Locate the cell with the specified text and output its [x, y] center coordinate. 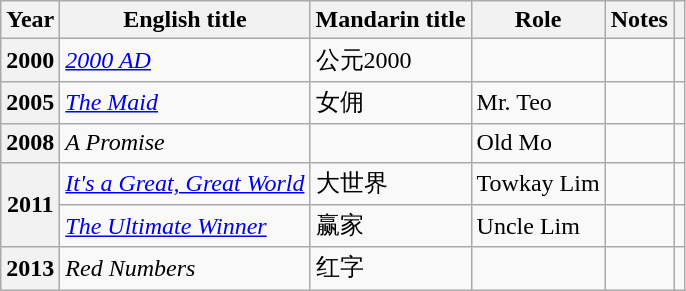
赢家 [390, 226]
Notes [639, 20]
It's a Great, Great World [185, 184]
2000 AD [185, 60]
公元2000 [390, 60]
English title [185, 20]
2008 [30, 143]
Mr. Teo [538, 102]
Year [30, 20]
Old Mo [538, 143]
Role [538, 20]
Mandarin title [390, 20]
The Ultimate Winner [185, 226]
2005 [30, 102]
The Maid [185, 102]
2011 [30, 204]
Uncle Lim [538, 226]
2000 [30, 60]
红字 [390, 268]
女佣 [390, 102]
Red Numbers [185, 268]
大世界 [390, 184]
Towkay Lim [538, 184]
2013 [30, 268]
A Promise [185, 143]
